Capture the cell that displays the provided text and extract its [x, y] central coordinate. 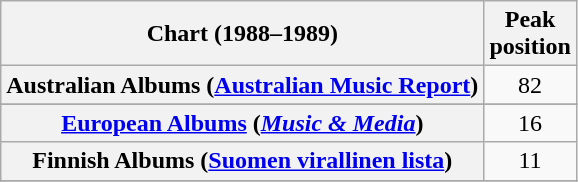
16 [530, 123]
Finnish Albums (Suomen virallinen lista) [242, 161]
Peakposition [530, 34]
Australian Albums (Australian Music Report) [242, 85]
Chart (1988–1989) [242, 34]
82 [530, 85]
European Albums (Music & Media) [242, 123]
11 [530, 161]
